Extract the [x, y] coordinate from the center of the cell holding the provided text.  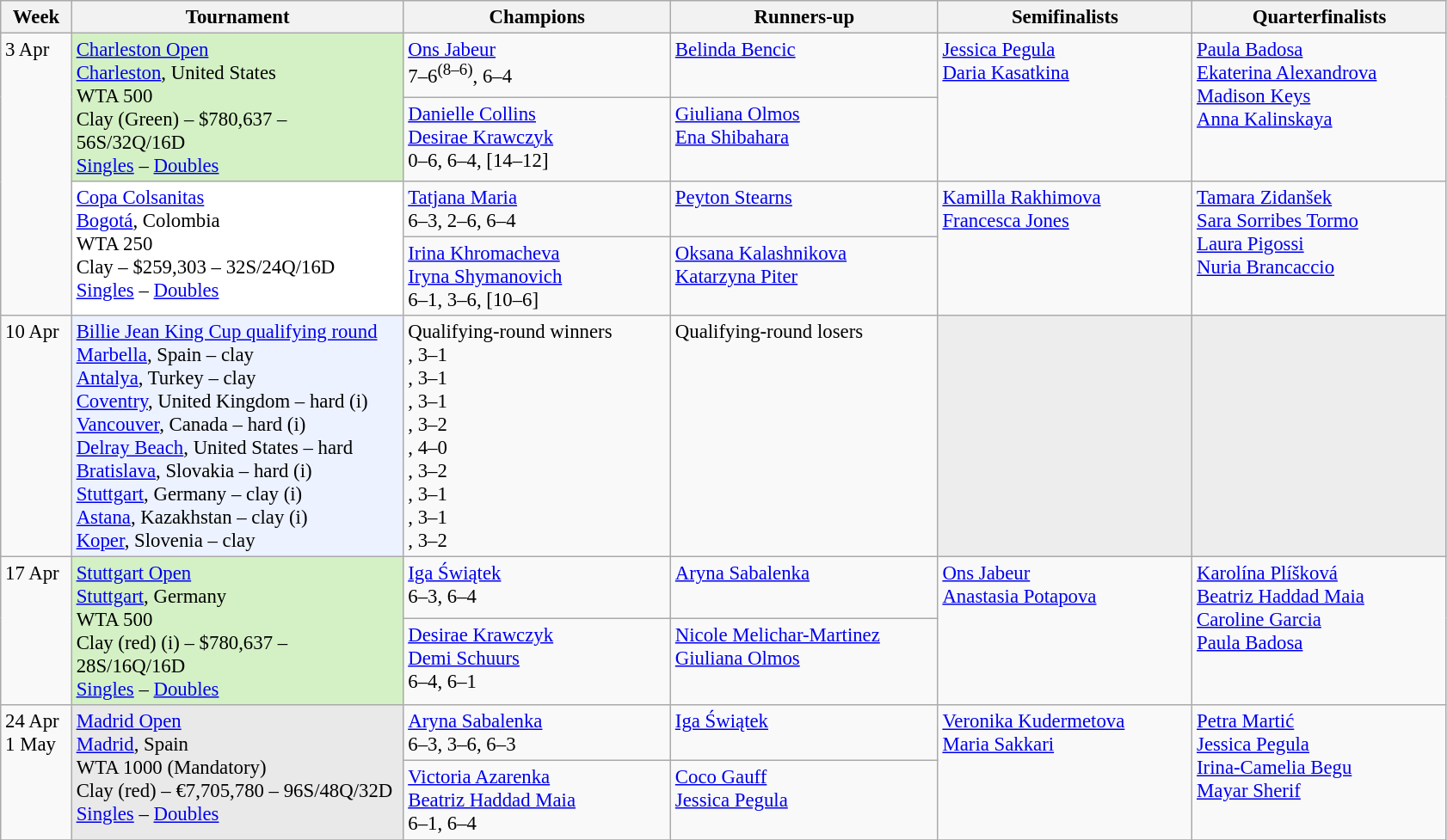
Iga Świątek [805, 733]
Champions [537, 17]
17 Apr [36, 631]
Coco Gauff Jessica Pegula [805, 800]
Belinda Bencic [805, 65]
Danielle Collins Desirae Krawczyk0–6, 6–4, [14–12] [537, 139]
Madrid OpenMadrid, SpainWTA 1000 (Mandatory)Clay (red) – €7,705,780 – 96S/48Q/32DSingles – Doubles [237, 772]
Aryna Sabalenka6–3, 3–6, 6–3 [537, 733]
Victoria Azarenka Beatriz Haddad Maia6–1, 6–4 [537, 800]
Oksana Kalashnikova Katarzyna Piter [805, 277]
Desirae Krawczyk Demi Schuurs6–4, 6–1 [537, 662]
Charleston OpenCharleston, United StatesWTA 500Clay (Green) – $780,637 – 56S/32Q/16DSingles – Doubles [237, 108]
Nicole Melichar-Martinez Giuliana Olmos [805, 662]
Kamilla Rakhimova Francesca Jones [1065, 248]
Week [36, 17]
Iga Świątek6–3, 6–4 [537, 588]
Ons Jabeur7–6(8–6), 6–4 [537, 65]
Irina Khromacheva Iryna Shymanovich6–1, 3–6, [10–6] [537, 277]
Tamara Zidanšek Sara Sorribes Tormo Laura Pigossi Nuria Brancaccio [1320, 248]
Petra Martić Jessica Pegula Irina-Camelia Begu Mayar Sherif [1320, 772]
Aryna Sabalenka [805, 588]
Copa ColsanitasBogotá, ColombiaWTA 250Clay – $259,303 – 32S/24Q/16DSingles – Doubles [237, 248]
Stuttgart OpenStuttgart, GermanyWTA 500Clay (red) (i) – $780,637 – 28S/16Q/16DSingles – Doubles [237, 631]
Tournament [237, 17]
Semifinalists [1065, 17]
Quarterfinalists [1320, 17]
3 Apr [36, 175]
Tatjana Maria6–3, 2–6, 6–4 [537, 210]
Peyton Stearns [805, 210]
Jessica Pegula Daria Kasatkina [1065, 108]
Qualifying-round losers [805, 437]
Giuliana Olmos Ena Shibahara [805, 139]
Runners-up [805, 17]
24 Apr 1 May [36, 772]
10 Apr [36, 437]
Veronika Kudermetova Maria Sakkari [1065, 772]
Paula Badosa Ekaterina Alexandrova Madison Keys Anna Kalinskaya [1320, 108]
Ons Jabeur Anastasia Potapova [1065, 631]
Karolína Plíšková Beatriz Haddad Maia Caroline Garcia Paula Badosa [1320, 631]
Qualifying-round winners, 3–1, 3–1, 3–1, 3–2, 4–0, 3–2, 3–1, 3–1, 3–2 [537, 437]
